Return the [X, Y] coordinate for the center point of the cell that contains the specified text.  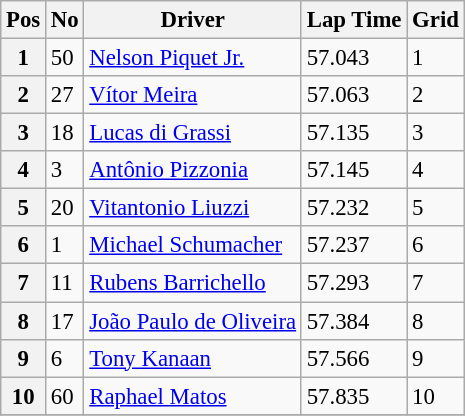
57.566 [354, 358]
João Paulo de Oliveira [192, 321]
50 [65, 58]
18 [65, 133]
20 [65, 208]
57.384 [354, 321]
11 [65, 283]
57.237 [354, 245]
57.043 [354, 58]
27 [65, 95]
Pos [24, 20]
57.063 [354, 95]
Michael Schumacher [192, 245]
No [65, 20]
Grid [436, 20]
57.232 [354, 208]
Raphael Matos [192, 396]
Lucas di Grassi [192, 133]
Lap Time [354, 20]
57.835 [354, 396]
Vítor Meira [192, 95]
57.293 [354, 283]
57.135 [354, 133]
Antônio Pizzonia [192, 170]
Rubens Barrichello [192, 283]
Tony Kanaan [192, 358]
60 [65, 396]
57.145 [354, 170]
Nelson Piquet Jr. [192, 58]
Vitantonio Liuzzi [192, 208]
17 [65, 321]
Driver [192, 20]
